Identify which cell holds the provided text, then report its [X, Y] central coordinate. 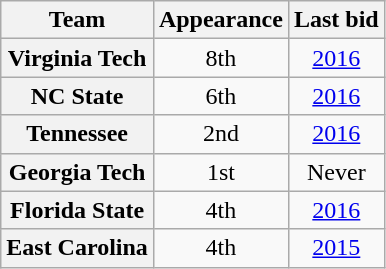
Never [336, 172]
Tennessee [78, 134]
East Carolina [78, 248]
Georgia Tech [78, 172]
Last bid [336, 20]
Appearance [220, 20]
6th [220, 96]
Team [78, 20]
2nd [220, 134]
NC State [78, 96]
8th [220, 58]
Virginia Tech [78, 58]
2015 [336, 248]
Florida State [78, 210]
1st [220, 172]
